Return the [x, y] coordinate for the center point of the cell that contains the specified text.  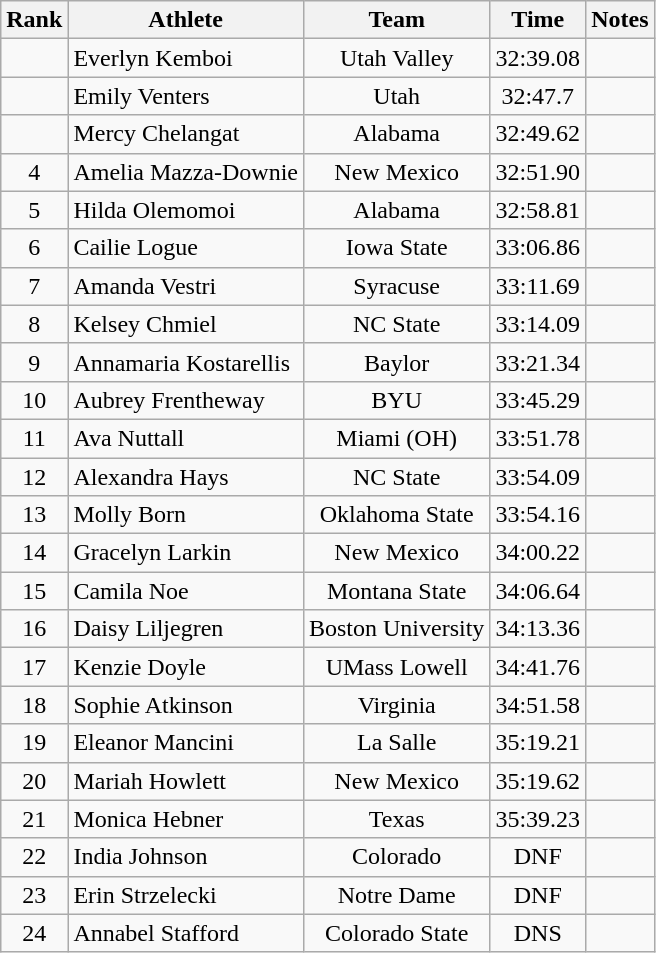
13 [34, 515]
Miami (OH) [396, 438]
35:19.21 [538, 743]
Notes [620, 20]
33:14.09 [538, 324]
Baylor [396, 362]
Aubrey Frentheway [186, 400]
Colorado State [396, 933]
Mercy Chelangat [186, 134]
33:51.78 [538, 438]
BYU [396, 400]
22 [34, 857]
Colorado [396, 857]
9 [34, 362]
24 [34, 933]
33:45.29 [538, 400]
33:21.34 [538, 362]
Annabel Stafford [186, 933]
Sophie Atkinson [186, 705]
19 [34, 743]
10 [34, 400]
33:11.69 [538, 286]
Oklahoma State [396, 515]
20 [34, 781]
34:00.22 [538, 553]
34:51.58 [538, 705]
35:39.23 [538, 819]
11 [34, 438]
Virginia [396, 705]
Syracuse [396, 286]
Hilda Olemomoi [186, 210]
33:06.86 [538, 248]
Texas [396, 819]
Emily Venters [186, 96]
Time [538, 20]
Daisy Liljegren [186, 629]
Annamaria Kostarellis [186, 362]
18 [34, 705]
Utah Valley [396, 58]
21 [34, 819]
8 [34, 324]
33:54.16 [538, 515]
Ava Nuttall [186, 438]
14 [34, 553]
Gracelyn Larkin [186, 553]
7 [34, 286]
Amelia Mazza-Downie [186, 172]
UMass Lowell [396, 667]
33:54.09 [538, 477]
Rank [34, 20]
Alexandra Hays [186, 477]
Erin Strzelecki [186, 895]
Kenzie Doyle [186, 667]
La Salle [396, 743]
12 [34, 477]
Everlyn Kemboi [186, 58]
Kelsey Chmiel [186, 324]
India Johnson [186, 857]
35:19.62 [538, 781]
15 [34, 591]
32:58.81 [538, 210]
Cailie Logue [186, 248]
Amanda Vestri [186, 286]
16 [34, 629]
Iowa State [396, 248]
Athlete [186, 20]
6 [34, 248]
Boston University [396, 629]
DNS [538, 933]
32:39.08 [538, 58]
23 [34, 895]
Notre Dame [396, 895]
17 [34, 667]
Monica Hebner [186, 819]
34:06.64 [538, 591]
Montana State [396, 591]
32:51.90 [538, 172]
5 [34, 210]
34:13.36 [538, 629]
Utah [396, 96]
Mariah Howlett [186, 781]
Camila Noe [186, 591]
Team [396, 20]
Eleanor Mancini [186, 743]
34:41.76 [538, 667]
Molly Born [186, 515]
32:49.62 [538, 134]
4 [34, 172]
32:47.7 [538, 96]
